Identify which cell holds the provided text, then report its (x, y) central coordinate. 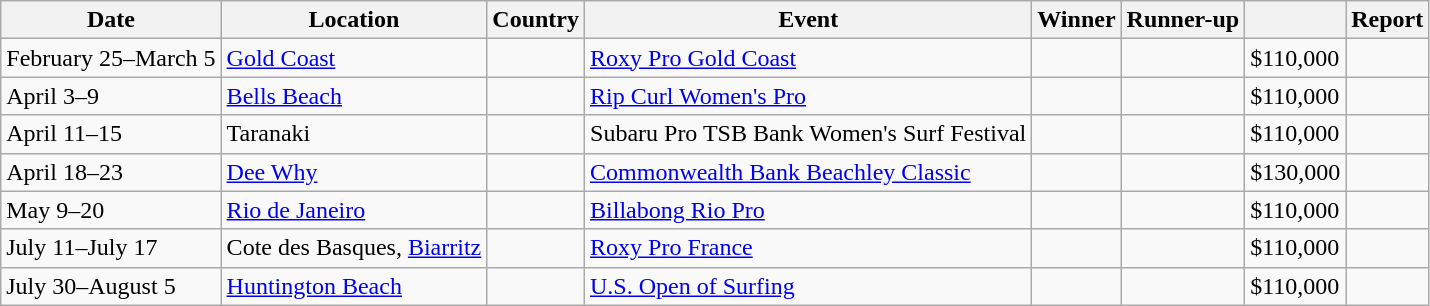
Commonwealth Bank Beachley Classic (808, 172)
Subaru Pro TSB Bank Women's Surf Festival (808, 134)
May 9–20 (111, 210)
Country (536, 20)
Rio de Janeiro (354, 210)
February 25–March 5 (111, 58)
Dee Why (354, 172)
Location (354, 20)
$130,000 (1296, 172)
April 18–23 (111, 172)
Date (111, 20)
April 11–15 (111, 134)
Bells Beach (354, 96)
Billabong Rio Pro (808, 210)
Event (808, 20)
U.S. Open of Surfing (808, 286)
Report (1388, 20)
Rip Curl Women's Pro (808, 96)
Huntington Beach (354, 286)
Runner-up (1183, 20)
Roxy Pro Gold Coast (808, 58)
April 3–9 (111, 96)
Cote des Basques, Biarritz (354, 248)
Roxy Pro France (808, 248)
Winner (1076, 20)
July 30–August 5 (111, 286)
Taranaki (354, 134)
Gold Coast (354, 58)
July 11–July 17 (111, 248)
